From the cell containing the given text, extract its center point as (x, y) coordinate. 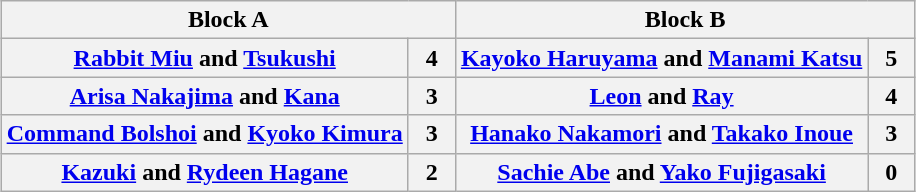
Block A (228, 20)
5 (892, 58)
Hanako Nakamori and Takako Inoue (661, 134)
0 (892, 172)
2 (432, 172)
Command Bolshoi and Kyoko Kimura (204, 134)
Sachie Abe and Yako Fujigasaki (661, 172)
Arisa Nakajima and Kana (204, 96)
Block B (685, 20)
Kayoko Haruyama and Manami Katsu (661, 58)
Rabbit Miu and Tsukushi (204, 58)
Kazuki and Rydeen Hagane (204, 172)
Leon and Ray (661, 96)
